Search for the cell housing the specified text and yield its (x, y) center coordinate. 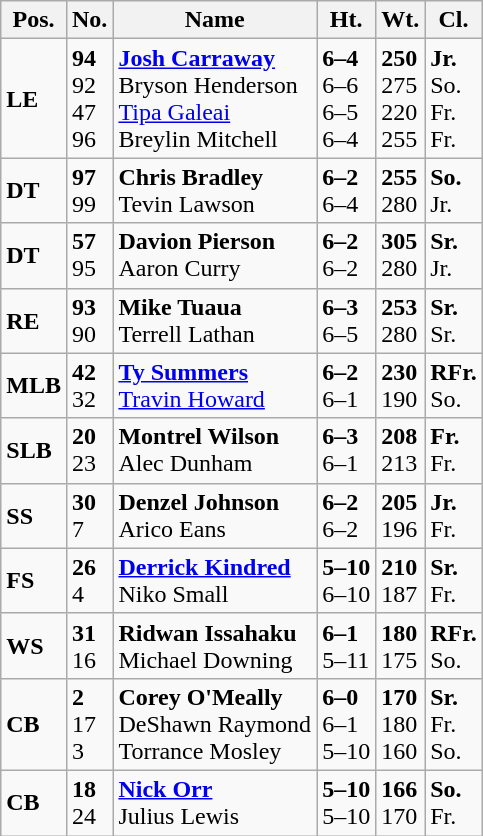
2173 (89, 724)
166170 (400, 802)
6–36–1 (346, 450)
6–26–4 (346, 190)
180175 (400, 646)
305280 (400, 256)
MLB (34, 386)
2023 (89, 450)
307 (89, 516)
SS (34, 516)
Ridwan IssahakuMichael Downing (215, 646)
6–15–11 (346, 646)
9390 (89, 320)
FS (34, 580)
Jr.So.Fr.Fr. (454, 98)
Chris BradleyTevin Lawson (215, 190)
208213 (400, 450)
Sr.Jr. (454, 256)
Ty SummersTravin Howard (215, 386)
Name (215, 20)
170180160 (400, 724)
264 (89, 580)
RE (34, 320)
6–06–15–10 (346, 724)
255280 (400, 190)
Jr.Fr. (454, 516)
6–26–1 (346, 386)
210187 (400, 580)
Sr.Fr. (454, 580)
SLB (34, 450)
Nick OrrJulius Lewis (215, 802)
Mike TuauaTerrell Lathan (215, 320)
Davion PiersonAaron Curry (215, 256)
Sr.Fr.So. (454, 724)
5–105–10 (346, 802)
WS (34, 646)
205196 (400, 516)
1824 (89, 802)
Derrick KindredNiko Small (215, 580)
So.Jr. (454, 190)
Pos. (34, 20)
6–36–5 (346, 320)
LE (34, 98)
So.Fr. (454, 802)
94924796 (89, 98)
Denzel JohnsonArico Eans (215, 516)
5–106–10 (346, 580)
Cl. (454, 20)
9799 (89, 190)
250275220255 (400, 98)
Ht. (346, 20)
5795 (89, 256)
Sr.Sr. (454, 320)
No. (89, 20)
Corey O'MeallyDeShawn RaymondTorrance Mosley (215, 724)
Montrel WilsonAlec Dunham (215, 450)
Josh CarrawayBryson HendersonTipa GaleaiBreylin Mitchell (215, 98)
Wt. (400, 20)
3116 (89, 646)
Fr.Fr. (454, 450)
253280 (400, 320)
6–46–66–56–4 (346, 98)
4232 (89, 386)
230190 (400, 386)
